Extract the (X, Y) coordinate from the center of the cell holding the provided text.  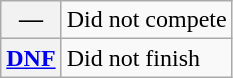
DNF (31, 58)
Did not compete (146, 20)
Did not finish (146, 58)
— (31, 20)
